Capture the cell that displays the provided text and extract its [x, y] central coordinate. 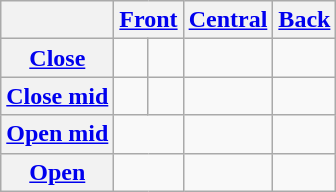
Close [58, 58]
Central [228, 20]
Open [58, 172]
Open mid [58, 134]
Front [148, 20]
Back [304, 20]
Close mid [58, 96]
